Pinpoint the cell where the given text exists, returning its [X, Y] midpoint coordinate. 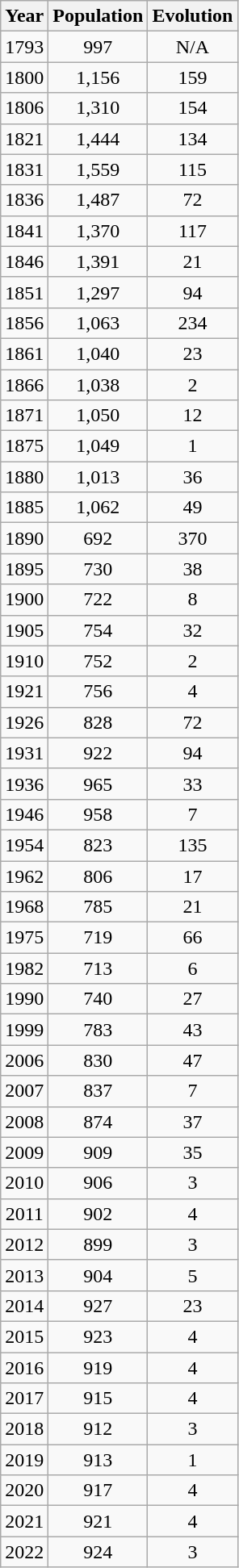
915 [99, 1399]
752 [99, 661]
1866 [24, 385]
1982 [24, 968]
1861 [24, 353]
1871 [24, 416]
1793 [24, 47]
1936 [24, 784]
1900 [24, 600]
43 [192, 1030]
1,487 [99, 200]
2006 [24, 1060]
154 [192, 108]
913 [99, 1460]
1921 [24, 692]
370 [192, 538]
234 [192, 323]
754 [99, 630]
1821 [24, 139]
692 [99, 538]
874 [99, 1122]
965 [99, 784]
1905 [24, 630]
N/A [192, 47]
899 [99, 1244]
1836 [24, 200]
2012 [24, 1244]
1,156 [99, 77]
2018 [24, 1429]
1,370 [99, 231]
49 [192, 508]
5 [192, 1275]
1962 [24, 876]
115 [192, 169]
8 [192, 600]
33 [192, 784]
906 [99, 1183]
1890 [24, 538]
1990 [24, 999]
783 [99, 1030]
921 [99, 1521]
1,297 [99, 292]
17 [192, 876]
1946 [24, 814]
2015 [24, 1336]
1,062 [99, 508]
1885 [24, 508]
36 [192, 477]
2016 [24, 1368]
1926 [24, 722]
2020 [24, 1491]
135 [192, 845]
713 [99, 968]
1,444 [99, 139]
1,040 [99, 353]
1999 [24, 1030]
730 [99, 569]
2009 [24, 1152]
2021 [24, 1521]
2013 [24, 1275]
37 [192, 1122]
722 [99, 600]
1954 [24, 845]
1831 [24, 169]
917 [99, 1491]
Year [24, 16]
828 [99, 722]
924 [99, 1552]
1910 [24, 661]
2022 [24, 1552]
32 [192, 630]
912 [99, 1429]
1880 [24, 477]
806 [99, 876]
35 [192, 1152]
1,391 [99, 261]
909 [99, 1152]
27 [192, 999]
902 [99, 1214]
1851 [24, 292]
1,050 [99, 416]
38 [192, 569]
2019 [24, 1460]
1841 [24, 231]
997 [99, 47]
1,559 [99, 169]
1,038 [99, 385]
1895 [24, 569]
823 [99, 845]
1,049 [99, 446]
958 [99, 814]
Evolution [192, 16]
Population [99, 16]
830 [99, 1060]
740 [99, 999]
919 [99, 1368]
2014 [24, 1306]
12 [192, 416]
2007 [24, 1091]
785 [99, 907]
1,310 [99, 108]
837 [99, 1091]
927 [99, 1306]
2008 [24, 1122]
922 [99, 753]
134 [192, 139]
1,013 [99, 477]
756 [99, 692]
2017 [24, 1399]
1846 [24, 261]
1875 [24, 446]
6 [192, 968]
719 [99, 938]
47 [192, 1060]
2010 [24, 1183]
1975 [24, 938]
2011 [24, 1214]
1,063 [99, 323]
1800 [24, 77]
1856 [24, 323]
923 [99, 1336]
159 [192, 77]
117 [192, 231]
1968 [24, 907]
904 [99, 1275]
1931 [24, 753]
66 [192, 938]
1806 [24, 108]
